Provide the (x, y) coordinate of the cell's center where the given text is located.  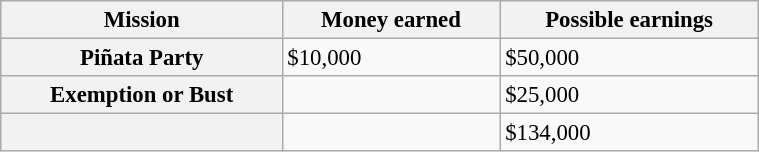
Mission (142, 20)
Piñata Party (142, 57)
Money earned (391, 20)
Possible earnings (629, 20)
$10,000 (391, 57)
$134,000 (629, 133)
$25,000 (629, 95)
$50,000 (629, 57)
Exemption or Bust (142, 95)
